Provide the [X, Y] coordinate of the cell's center where the given text is located.  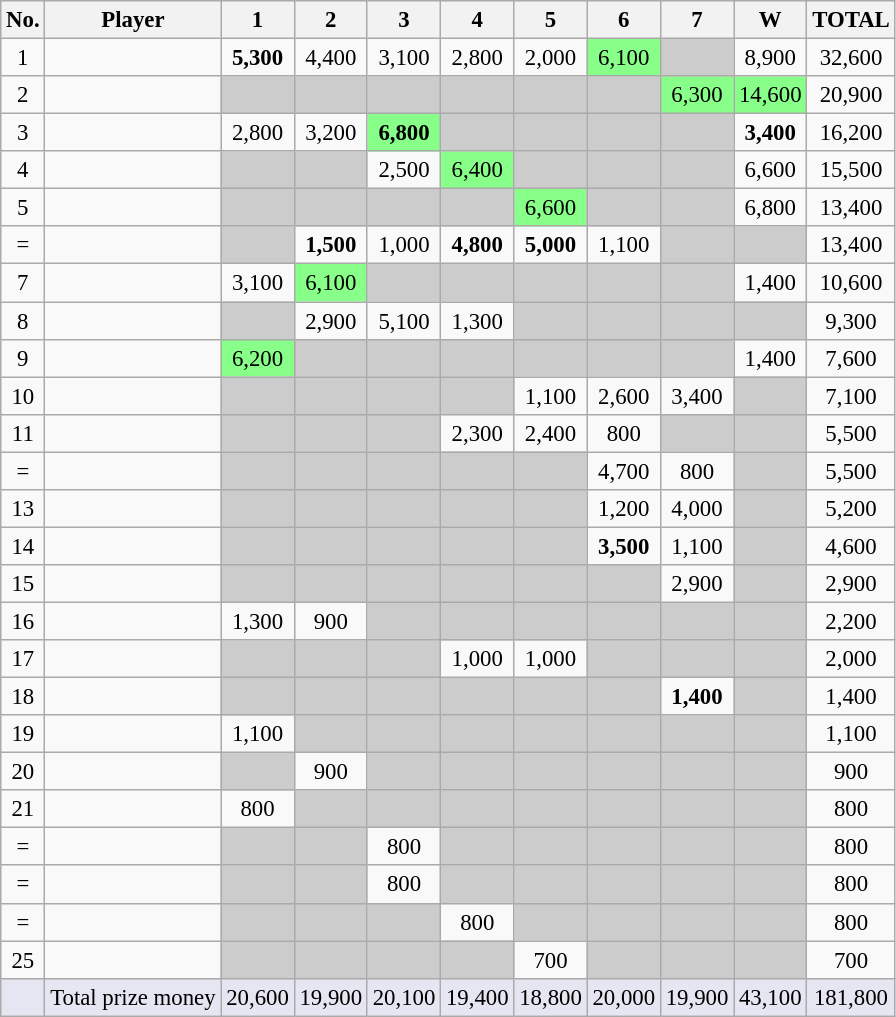
16 [23, 621]
4,800 [478, 245]
11 [23, 433]
10 [23, 396]
6,400 [478, 170]
6,200 [258, 358]
7,600 [851, 358]
25 [23, 960]
TOTAL [851, 20]
20,900 [851, 95]
Total prize money [133, 997]
No. [23, 20]
18 [23, 697]
181,800 [851, 997]
5,000 [550, 245]
5,200 [851, 509]
4,700 [624, 471]
4,000 [696, 509]
5,300 [258, 58]
3,500 [624, 546]
2,500 [404, 170]
4,600 [851, 546]
17 [23, 659]
4,400 [330, 58]
10,600 [851, 283]
15,500 [851, 170]
1,200 [624, 509]
20,600 [258, 997]
9,300 [851, 321]
6,300 [696, 95]
20 [23, 772]
6 [624, 20]
W [770, 20]
43,100 [770, 997]
20,100 [404, 997]
8 [23, 321]
7,100 [851, 396]
2,400 [550, 433]
1,500 [330, 245]
14,600 [770, 95]
19,400 [478, 997]
19 [23, 734]
13 [23, 509]
5,100 [404, 321]
16,200 [851, 133]
32,600 [851, 58]
8,900 [770, 58]
15 [23, 584]
20,000 [624, 997]
18,800 [550, 997]
3,200 [330, 133]
2,300 [478, 433]
Player [133, 20]
14 [23, 546]
9 [23, 358]
2,600 [624, 396]
21 [23, 809]
2,200 [851, 621]
